Search for the cell housing the specified text and yield its [x, y] center coordinate. 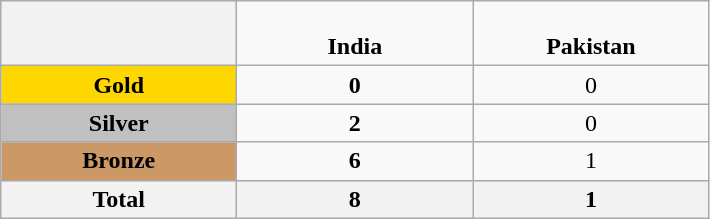
Total [119, 199]
Gold [119, 85]
India [355, 34]
Bronze [119, 161]
Silver [119, 123]
2 [355, 123]
Pakistan [591, 34]
6 [355, 161]
8 [355, 199]
